Extract the [X, Y] coordinate from the center of the cell holding the provided text.  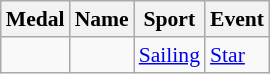
Medal [36, 19]
Sailing [170, 55]
Star [237, 55]
Event [237, 19]
Sport [170, 19]
Name [102, 19]
